Locate the cell with the specified text and output its [X, Y] center coordinate. 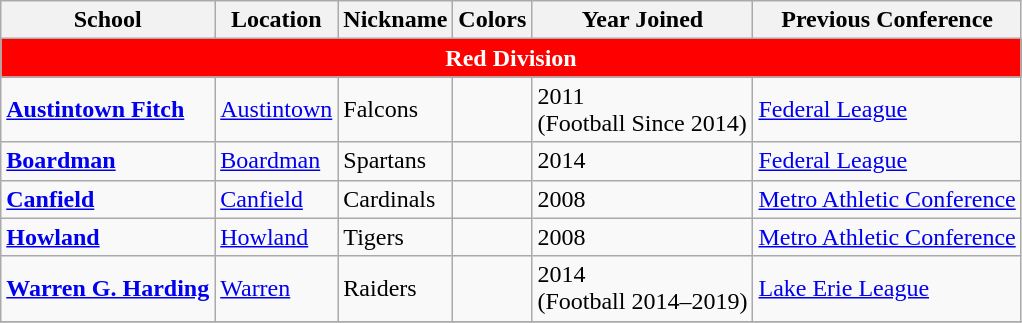
2014 (Football 2014–2019) [642, 288]
Raiders [396, 288]
Colors [492, 20]
Red Division [512, 58]
Lake Erie League [887, 288]
Austintown Fitch [108, 110]
Austintown [276, 110]
Location [276, 20]
Nickname [396, 20]
Year Joined [642, 20]
Previous Conference [887, 20]
Cardinals [396, 199]
School [108, 20]
Warren G. Harding [108, 288]
Warren [276, 288]
Tigers [396, 237]
2014 [642, 161]
2011 (Football Since 2014) [642, 110]
Spartans [396, 161]
Falcons [396, 110]
